Identify which cell holds the provided text, then report its [x, y] central coordinate. 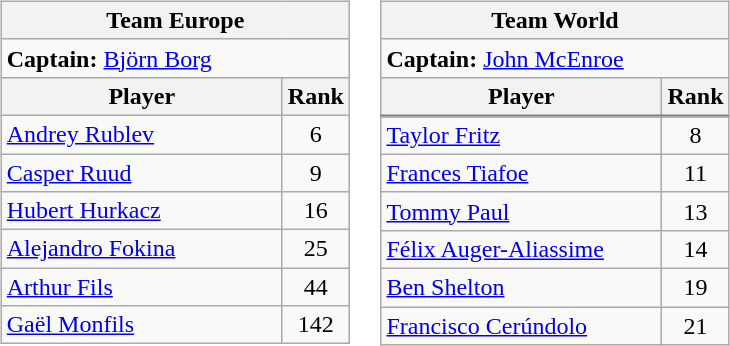
Frances Tiafoe [522, 173]
Team Europe [175, 20]
Casper Ruud [142, 173]
16 [316, 211]
Hubert Hurkacz [142, 211]
Alejandro Fokina [142, 249]
13 [696, 211]
Tommy Paul [522, 211]
Arthur Fils [142, 287]
Ben Shelton [522, 287]
21 [696, 325]
11 [696, 173]
25 [316, 249]
8 [696, 135]
Captain: Björn Borg [175, 58]
142 [316, 325]
19 [696, 287]
6 [316, 134]
14 [696, 249]
Gaël Monfils [142, 325]
44 [316, 287]
Félix Auger-Aliassime [522, 249]
Francisco Cerúndolo [522, 325]
9 [316, 173]
Taylor Fritz [522, 135]
Andrey Rublev [142, 134]
Captain: John McEnroe [555, 58]
Team World [555, 20]
